Extract the [X, Y] coordinate from the center of the cell holding the provided text.  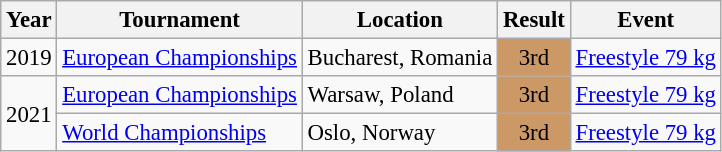
Location [400, 20]
Warsaw, Poland [400, 95]
Result [534, 20]
World Championships [180, 133]
Oslo, Norway [400, 133]
2021 [29, 114]
Year [29, 20]
Event [646, 20]
Tournament [180, 20]
Bucharest, Romania [400, 58]
2019 [29, 58]
